Capture the cell that displays the provided text and extract its (x, y) central coordinate. 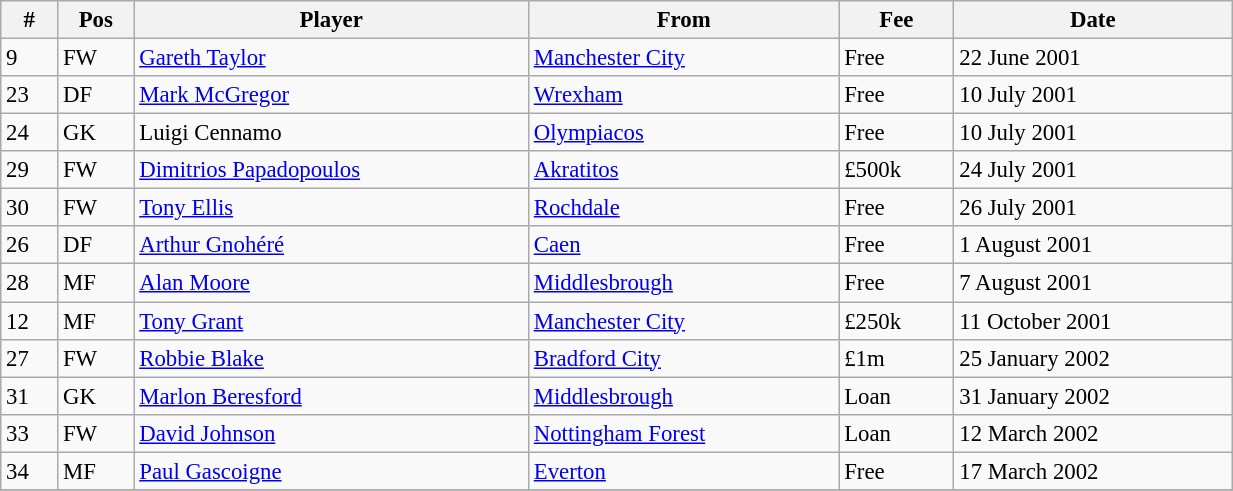
# (30, 20)
12 (30, 321)
23 (30, 95)
David Johnson (332, 433)
7 August 2001 (1093, 283)
Marlon Beresford (332, 396)
Caen (683, 245)
Alan Moore (332, 283)
17 March 2002 (1093, 471)
26 (30, 245)
26 July 2001 (1093, 208)
Gareth Taylor (332, 58)
Tony Ellis (332, 208)
11 October 2001 (1093, 321)
12 March 2002 (1093, 433)
Arthur Gnohéré (332, 245)
30 (30, 208)
31 January 2002 (1093, 396)
Bradford City (683, 358)
Rochdale (683, 208)
25 January 2002 (1093, 358)
£500k (896, 170)
Olympiacos (683, 133)
27 (30, 358)
1 August 2001 (1093, 245)
24 (30, 133)
Wrexham (683, 95)
Dimitrios Papadopoulos (332, 170)
24 July 2001 (1093, 170)
Date (1093, 20)
Tony Grant (332, 321)
£1m (896, 358)
Everton (683, 471)
Mark McGregor (332, 95)
34 (30, 471)
Player (332, 20)
9 (30, 58)
31 (30, 396)
33 (30, 433)
Luigi Cennamo (332, 133)
22 June 2001 (1093, 58)
28 (30, 283)
Akratitos (683, 170)
29 (30, 170)
£250k (896, 321)
From (683, 20)
Fee (896, 20)
Paul Gascoigne (332, 471)
Nottingham Forest (683, 433)
Pos (96, 20)
Robbie Blake (332, 358)
